Provide the (X, Y) coordinate of the cell's center where the given text is located.  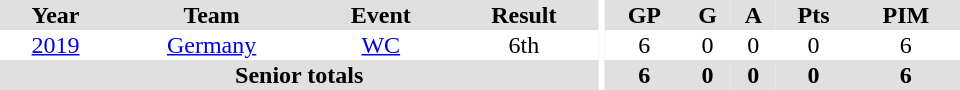
WC (380, 45)
2019 (56, 45)
G (708, 15)
GP (644, 15)
Event (380, 15)
Pts (813, 15)
Germany (212, 45)
Year (56, 15)
Team (212, 15)
6th (524, 45)
A (753, 15)
Result (524, 15)
PIM (906, 15)
Senior totals (299, 75)
